Return the [X, Y] coordinate for the center point of the cell that contains the specified text.  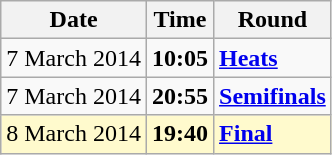
Round [273, 20]
10:05 [180, 58]
Heats [273, 58]
Date [74, 20]
Semifinals [273, 96]
20:55 [180, 96]
Time [180, 20]
19:40 [180, 134]
8 March 2014 [74, 134]
Final [273, 134]
